Scan for the cell matching the given text and deliver its [x, y] coordinate at center. 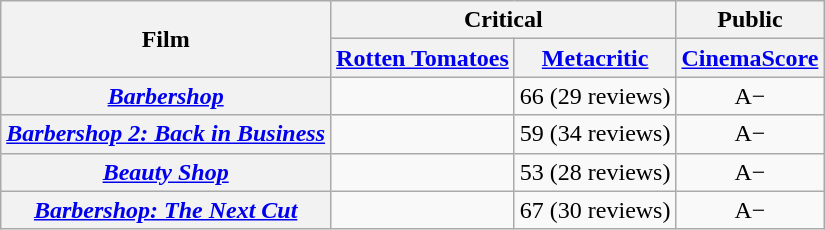
Film [166, 39]
Barbershop: The Next Cut [166, 210]
Beauty Shop [166, 172]
Rotten Tomatoes [423, 58]
Barbershop 2: Back in Business [166, 134]
66 (29 reviews) [595, 96]
53 (28 reviews) [595, 172]
Metacritic [595, 58]
67 (30 reviews) [595, 210]
Public [750, 20]
Barbershop [166, 96]
Critical [504, 20]
59 (34 reviews) [595, 134]
CinemaScore [750, 58]
